Detect which cell encompasses the target text, then output its (x, y) center coordinate. 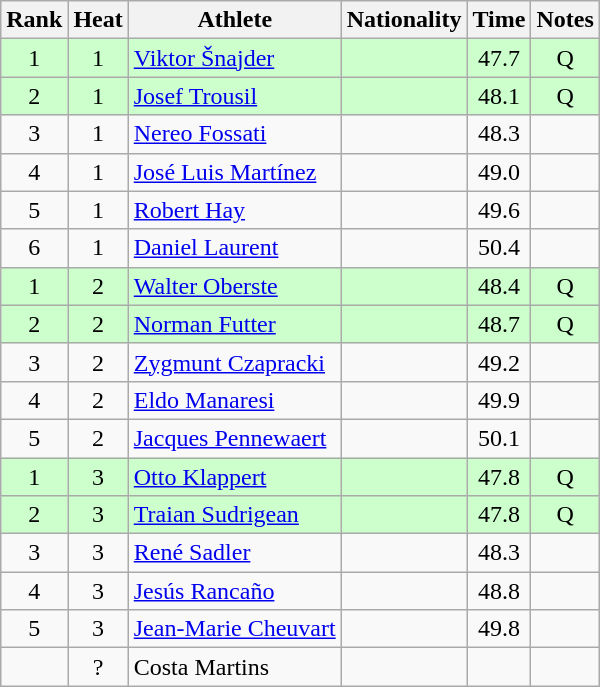
48.4 (499, 286)
Rank (34, 20)
48.8 (499, 591)
48.7 (499, 324)
Nationality (404, 20)
49.9 (499, 400)
Notes (565, 20)
Heat (98, 20)
Time (499, 20)
Nereo Fossati (234, 134)
Jesús Rancaño (234, 591)
Viktor Šnajder (234, 58)
Jacques Pennewaert (234, 438)
José Luis Martínez (234, 172)
6 (34, 248)
Josef Trousil (234, 96)
Athlete (234, 20)
Robert Hay (234, 210)
Walter Oberste (234, 286)
? (98, 667)
49.6 (499, 210)
50.4 (499, 248)
50.1 (499, 438)
48.1 (499, 96)
Costa Martins (234, 667)
Traian Sudrigean (234, 515)
Daniel Laurent (234, 248)
Zygmunt Czapracki (234, 362)
René Sadler (234, 553)
Otto Klappert (234, 477)
Norman Futter (234, 324)
Eldo Manaresi (234, 400)
49.0 (499, 172)
49.8 (499, 629)
Jean-Marie Cheuvart (234, 629)
47.7 (499, 58)
49.2 (499, 362)
